Return (X, Y) of the center of cell containing provided text 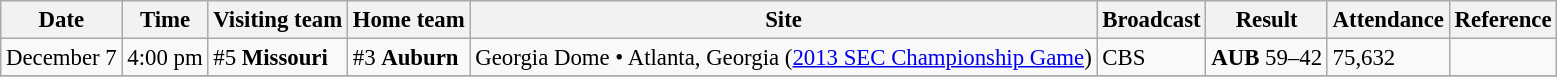
Georgia Dome • Atlanta, Georgia (2013 SEC Championship Game) (784, 58)
Broadcast (1152, 20)
December 7 (62, 58)
Result (1266, 20)
AUB 59–42 (1266, 58)
Time (165, 20)
75,632 (1388, 58)
#3 Auburn (408, 58)
Home team (408, 20)
CBS (1152, 58)
Attendance (1388, 20)
Reference (1503, 20)
Visiting team (278, 20)
Site (784, 20)
Date (62, 20)
#5 Missouri (278, 58)
4:00 pm (165, 58)
